Return (x, y) of the center of cell containing provided text 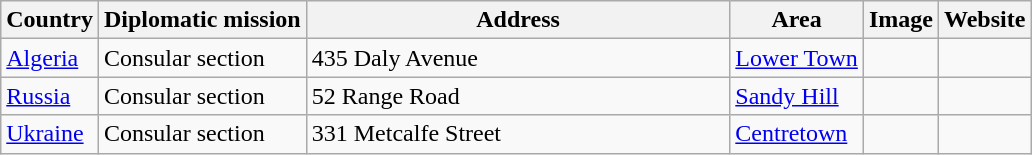
Russia (50, 96)
Website (984, 20)
331 Metcalfe Street (518, 134)
Algeria (50, 58)
Area (797, 20)
Image (900, 20)
Diplomatic mission (202, 20)
Country (50, 20)
435 Daly Avenue (518, 58)
Centretown (797, 134)
Lower Town (797, 58)
Address (518, 20)
Sandy Hill (797, 96)
52 Range Road (518, 96)
Ukraine (50, 134)
